Return (x, y) of the center of cell containing provided text 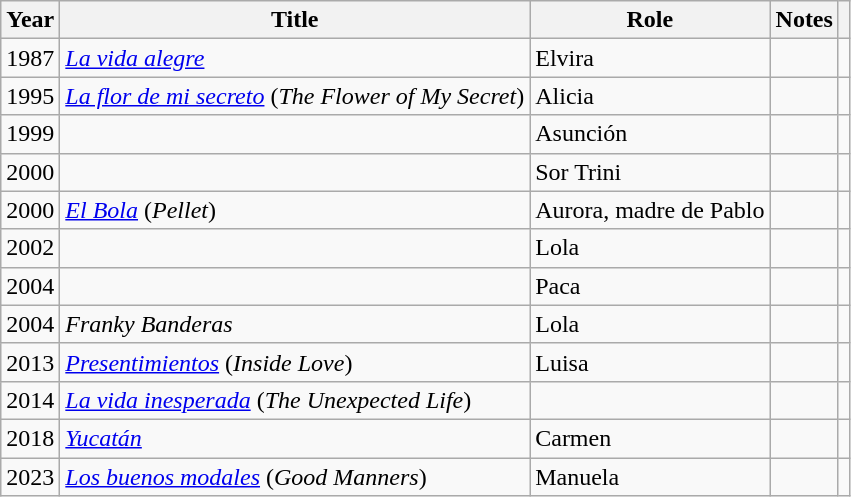
Asunción (650, 134)
1987 (30, 58)
La vida alegre (295, 58)
Elvira (650, 58)
Aurora, madre de Pablo (650, 210)
Title (295, 20)
Notes (804, 20)
Sor Trini (650, 172)
1995 (30, 96)
Luisa (650, 362)
2018 (30, 438)
2013 (30, 362)
Paca (650, 286)
2002 (30, 248)
El Bola (Pellet) (295, 210)
Franky Banderas (295, 324)
La flor de mi secreto (The Flower of My Secret) (295, 96)
Yucatán (295, 438)
Presentimientos (Inside Love) (295, 362)
Manuela (650, 477)
2014 (30, 400)
1999 (30, 134)
2023 (30, 477)
Carmen (650, 438)
Alicia (650, 96)
Year (30, 20)
Role (650, 20)
La vida inesperada (The Unexpected Life) (295, 400)
Los buenos modales (Good Manners) (295, 477)
